Return (x, y) of the center of cell containing provided text 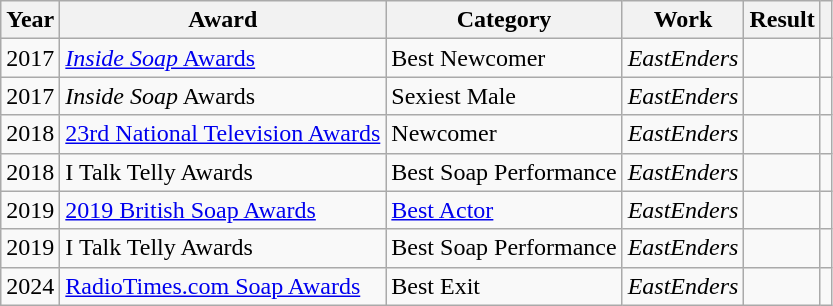
23rd National Television Awards (223, 134)
2019 British Soap Awards (223, 210)
2024 (30, 286)
Category (504, 20)
Result (782, 20)
Best Newcomer (504, 58)
Best Actor (504, 210)
Year (30, 20)
RadioTimes.com Soap Awards (223, 286)
Best Exit (504, 286)
Award (223, 20)
Sexiest Male (504, 96)
Newcomer (504, 134)
Work (683, 20)
